For the text-containing cell, return its midpoint in [x, y] coordinate format. 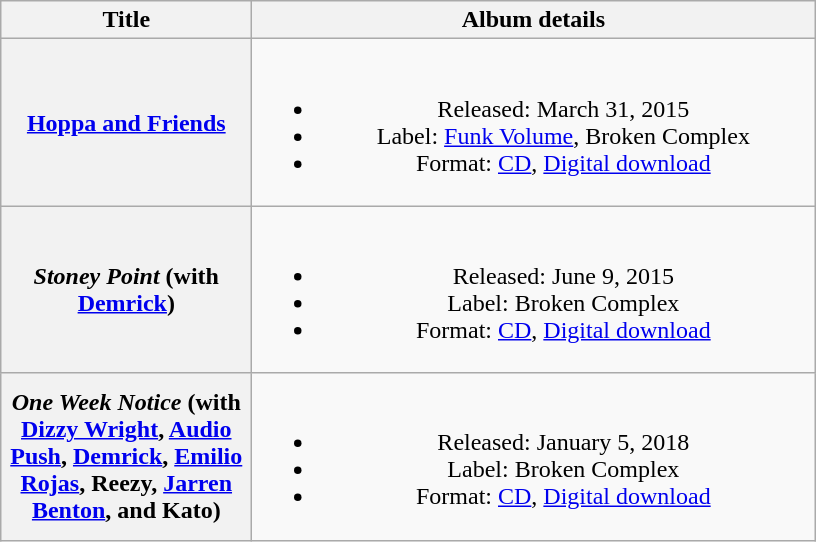
Title [126, 20]
Released: January 5, 2018Label: Broken ComplexFormat: CD, Digital download [534, 456]
Hoppa and Friends [126, 122]
Stoney Point (with Demrick) [126, 290]
One Week Notice (with Dizzy Wright, Audio Push, Demrick, Emilio Rojas, Reezy, Jarren Benton, and Kato) [126, 456]
Album details [534, 20]
Released: March 31, 2015Label: Funk Volume, Broken ComplexFormat: CD, Digital download [534, 122]
Released: June 9, 2015Label: Broken ComplexFormat: CD, Digital download [534, 290]
